Extract the [x, y] coordinate from the center of the cell holding the provided text.  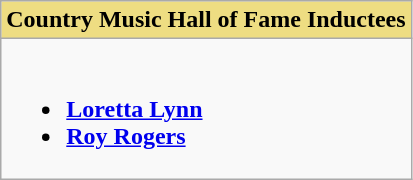
Country Music Hall of Fame Inductees [206, 20]
Loretta LynnRoy Rogers [206, 109]
